Search for the cell housing the specified text and yield its (X, Y) center coordinate. 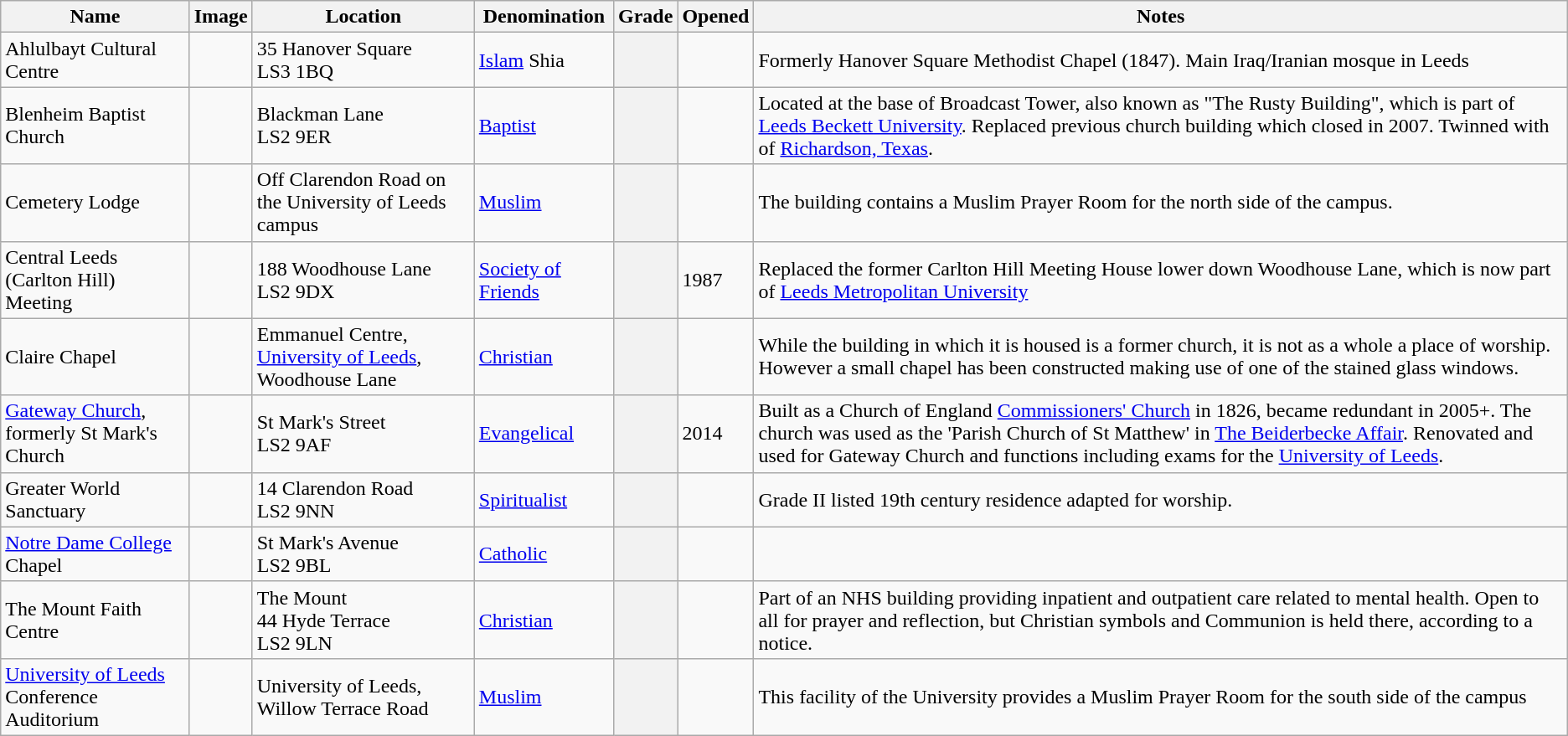
St Mark's AvenueLS2 9BL (364, 554)
Cemetery Lodge (95, 203)
Notre Dame College Chapel (95, 554)
Central Leeds (Carlton Hill) Meeting (95, 280)
The Mount44 Hyde TerraceLS2 9LN (364, 620)
Name (95, 17)
St Mark's StreetLS2 9AF (364, 434)
35 Hanover SquareLS3 1BQ (364, 60)
Greater World Sanctuary (95, 499)
Claire Chapel (95, 357)
Location (364, 17)
Blackman LaneLS2 9ER (364, 126)
Notes (1161, 17)
The building contains a Muslim Prayer Room for the north side of the campus. (1161, 203)
Spiritualist (544, 499)
188 Woodhouse LaneLS2 9DX (364, 280)
Grade (645, 17)
14 Clarendon RoadLS2 9NN (364, 499)
Formerly Hanover Square Methodist Chapel (1847). Main Iraq/Iranian mosque in Leeds (1161, 60)
The Mount Faith Centre (95, 620)
Image (221, 17)
Grade II listed 19th century residence adapted for worship. (1161, 499)
Blenheim Baptist Church (95, 126)
Opened (715, 17)
2014 (715, 434)
Baptist (544, 126)
Emmanuel Centre, University of Leeds, Woodhouse Lane (364, 357)
Islam Shia (544, 60)
This facility of the University provides a Muslim Prayer Room for the south side of the campus (1161, 697)
1987 (715, 280)
Gateway Church, formerly St Mark's Church (95, 434)
University of Leeds, Willow Terrace Road (364, 697)
Off Clarendon Road on the University of Leeds campus (364, 203)
University of Leeds Conference Auditorium (95, 697)
Catholic (544, 554)
Denomination (544, 17)
Society of Friends (544, 280)
Ahlulbayt Cultural Centre (95, 60)
Replaced the former Carlton Hill Meeting House lower down Woodhouse Lane, which is now part of Leeds Metropolitan University (1161, 280)
Evangelical (544, 434)
